Pinpoint the cell where the given text exists, returning its [X, Y] midpoint coordinate. 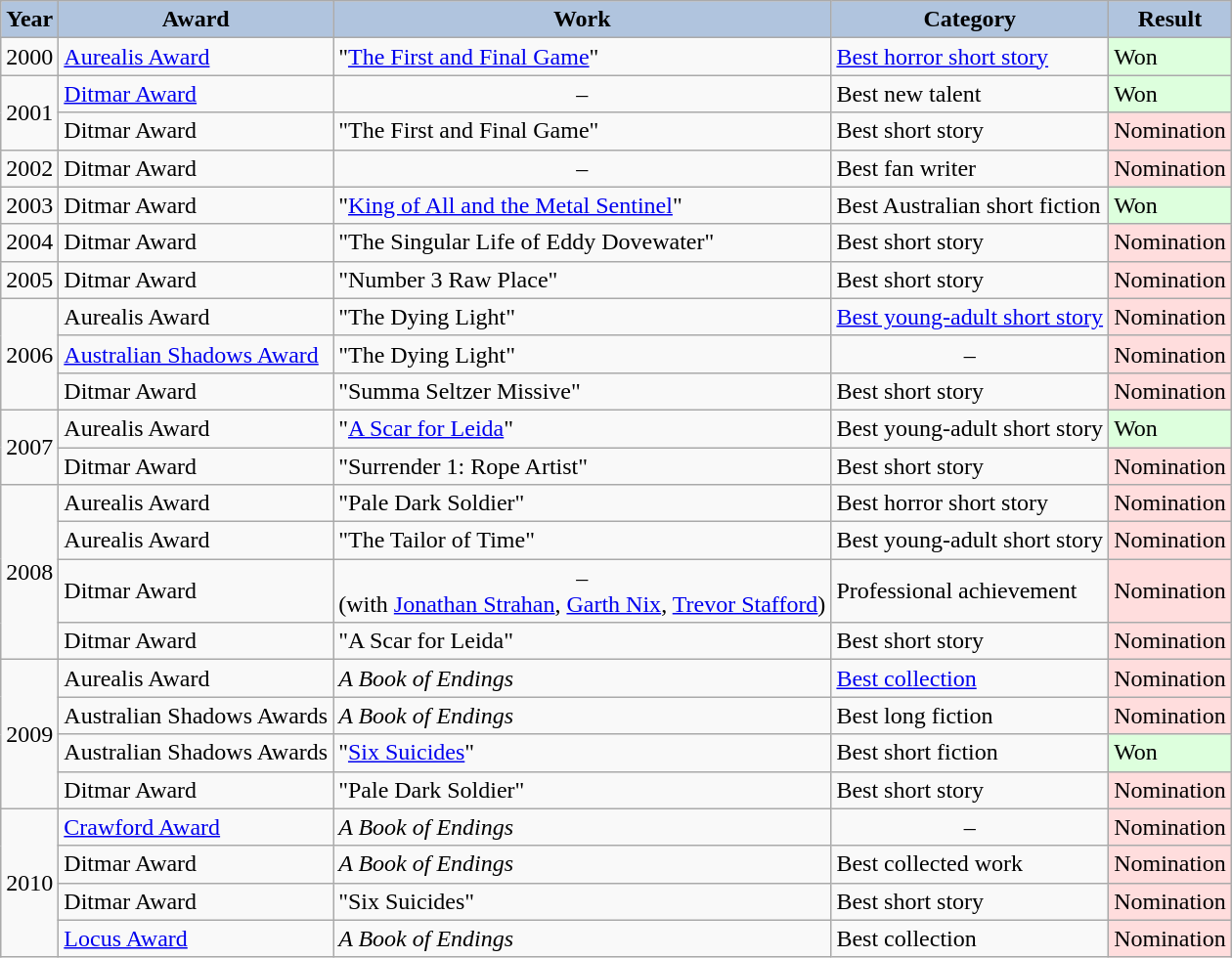
Category [970, 20]
Work [583, 20]
2002 [29, 168]
Result [1170, 20]
Professional achievement [970, 590]
"Summa Seltzer Missive" [583, 391]
2006 [29, 354]
2008 [29, 573]
2000 [29, 57]
Award [196, 20]
Best new talent [970, 94]
Best short fiction [970, 753]
Best Australian short fiction [970, 205]
Best fan writer [970, 168]
2004 [29, 242]
Year [29, 20]
Locus Award [196, 938]
2005 [29, 280]
"Number 3 Raw Place" [583, 280]
Australian Shadows Award [196, 354]
2009 [29, 734]
– (with Jonathan Strahan, Garth Nix, Trevor Stafford) [583, 590]
Best long fiction [970, 716]
"King of All and the Metal Sentinel" [583, 205]
Crawford Award [196, 827]
"The Tailor of Time" [583, 541]
2007 [29, 447]
"The Singular Life of Eddy Dovewater" [583, 242]
2001 [29, 112]
2010 [29, 883]
Best collected work [970, 864]
"Surrender 1: Rope Artist" [583, 466]
2003 [29, 205]
